Extract the [x, y] coordinate from the center of the cell holding the provided text.  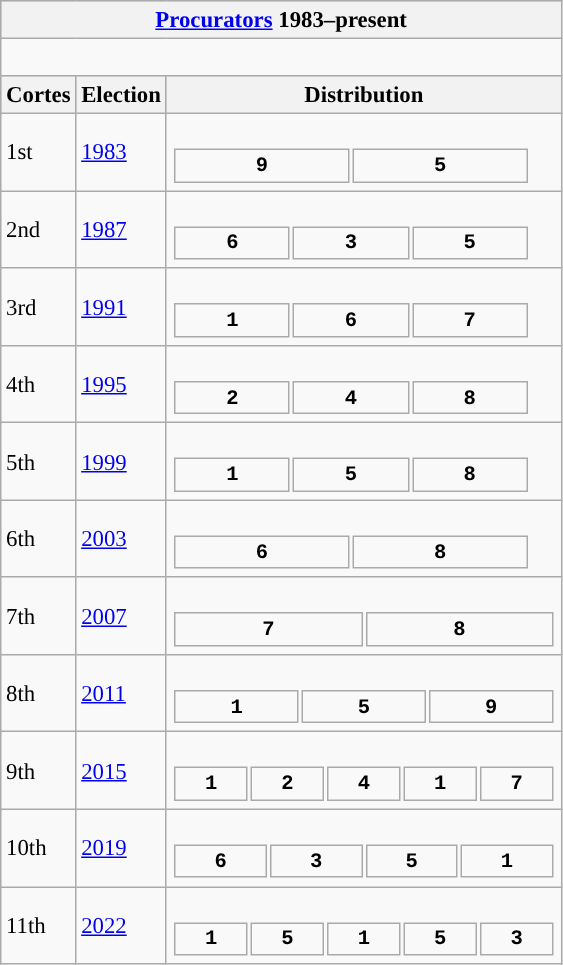
6 3 5 1 [364, 848]
11th [38, 926]
7 8 [364, 616]
1995 [121, 384]
Cortes [38, 95]
1 5 8 [364, 462]
1991 [121, 306]
9 5 [364, 152]
1987 [121, 230]
2015 [121, 770]
2019 [121, 848]
2022 [121, 926]
2nd [38, 230]
Distribution [364, 95]
6 3 5 [364, 230]
2011 [121, 694]
Procurators 1983–present [282, 20]
7th [38, 616]
9th [38, 770]
3rd [38, 306]
1999 [121, 462]
10th [38, 848]
2 4 8 [364, 384]
1 5 9 [364, 694]
1 2 4 1 7 [364, 770]
1st [38, 152]
6 8 [364, 538]
1 5 1 5 3 [364, 926]
1983 [121, 152]
2003 [121, 538]
2007 [121, 616]
4th [38, 384]
6th [38, 538]
5th [38, 462]
Election [121, 95]
8th [38, 694]
1 6 7 [364, 306]
